Identify which cell holds the provided text, then report its [x, y] central coordinate. 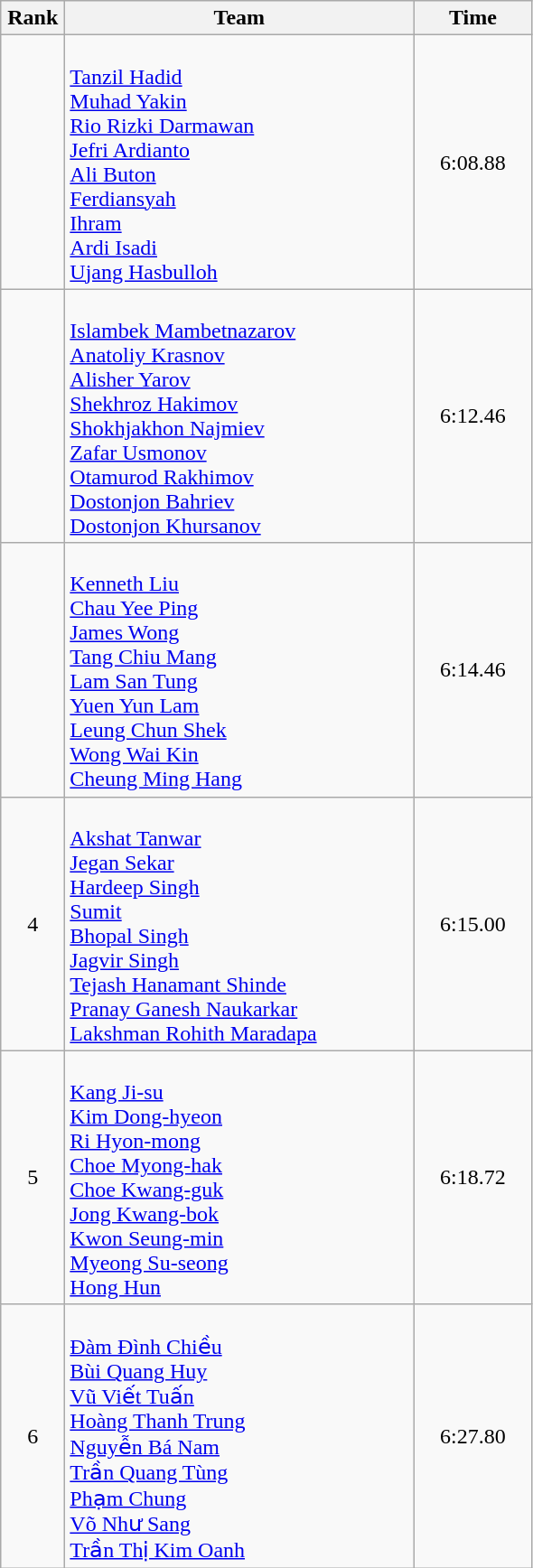
6:08.88 [473, 163]
Đàm Đình ChiềuBùi Quang HuyVũ Viết TuấnHoàng Thanh TrungNguyễn Bá NamTrần Quang TùngPhạm ChungVõ Như SangTrần Thị Kim Oanh [239, 1436]
Time [473, 18]
6:27.80 [473, 1436]
6:14.46 [473, 670]
Kang Ji-suKim Dong-hyeonRi Hyon-mongChoe Myong-hakChoe Kwang-gukJong Kwang-bokKwon Seung-minMyeong Su-seongHong Hun [239, 1178]
6:12.46 [473, 415]
6:18.72 [473, 1178]
Team [239, 18]
Kenneth LiuChau Yee PingJames WongTang Chiu MangLam San TungYuen Yun LamLeung Chun ShekWong Wai KinCheung Ming Hang [239, 670]
6:15.00 [473, 923]
5 [33, 1178]
Rank [33, 18]
Tanzil HadidMuhad YakinRio Rizki DarmawanJefri ArdiantoAli ButonFerdiansyahIhramArdi IsadiUjang Hasbulloh [239, 163]
6 [33, 1436]
4 [33, 923]
Akshat TanwarJegan SekarHardeep SinghSumitBhopal SinghJagvir SinghTejash Hanamant ShindePranay Ganesh NaukarkarLakshman Rohith Maradapa [239, 923]
